Provide the (x, y) coordinate of the cell's center where the given text is located.  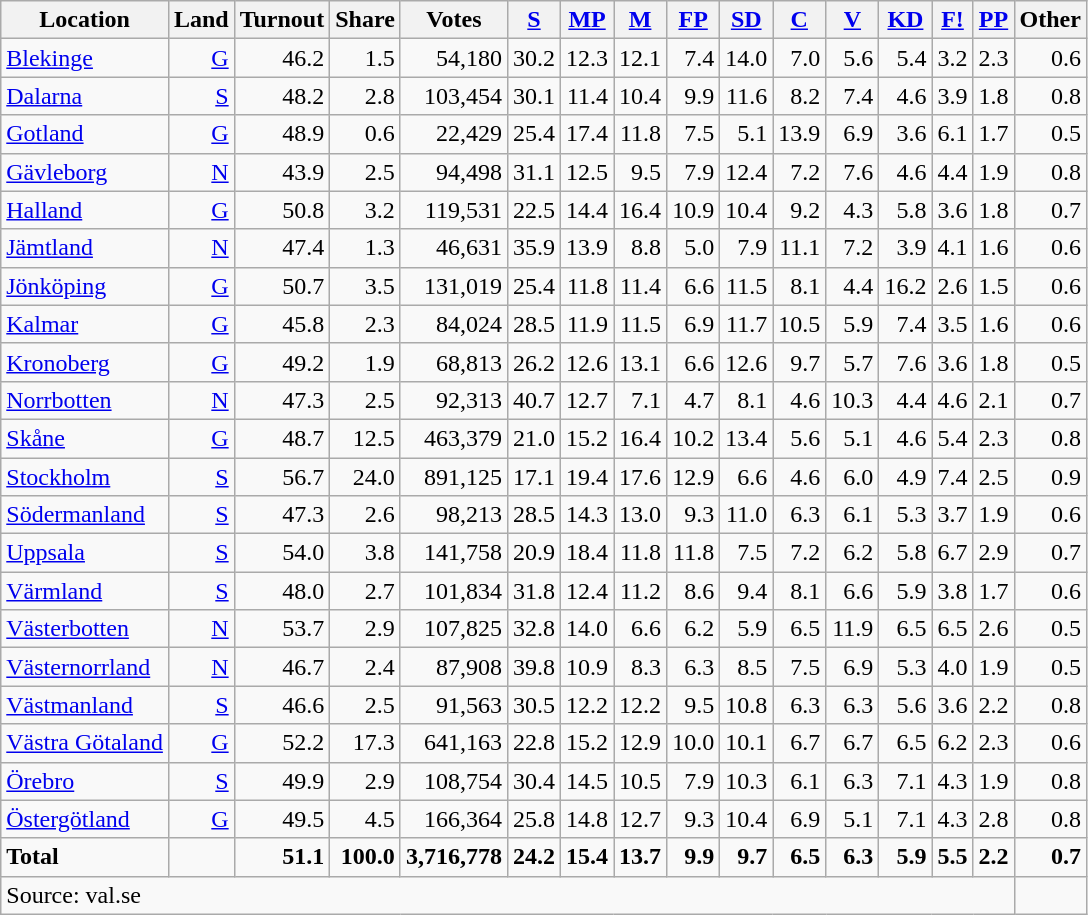
6.0 (852, 477)
12.1 (640, 58)
54,180 (454, 58)
31.8 (534, 591)
17.3 (366, 743)
11.2 (640, 591)
14.3 (588, 515)
21.0 (534, 438)
FP (694, 20)
Västra Götaland (85, 743)
Värmland (85, 591)
46.2 (282, 58)
100.0 (366, 857)
141,758 (454, 553)
Örebro (85, 781)
13.4 (746, 438)
43.9 (282, 172)
20.9 (534, 553)
5.5 (952, 857)
Östergötland (85, 819)
Uppsala (85, 553)
Dalarna (85, 96)
49.2 (282, 362)
M (640, 20)
3,716,778 (454, 857)
Location (85, 20)
8.2 (800, 96)
19.4 (588, 477)
Gävleborg (85, 172)
40.7 (534, 400)
Skåne (85, 438)
50.7 (282, 286)
91,563 (454, 705)
9.2 (800, 210)
46.6 (282, 705)
Stockholm (85, 477)
Land (201, 20)
94,498 (454, 172)
10.0 (694, 743)
107,825 (454, 629)
12.3 (588, 58)
53.7 (282, 629)
Kronoberg (85, 362)
52.2 (282, 743)
11.7 (746, 324)
47.4 (282, 248)
Västerbotten (85, 629)
11.6 (746, 96)
32.8 (534, 629)
24.2 (534, 857)
26.2 (534, 362)
Votes (454, 20)
39.8 (534, 667)
1.3 (366, 248)
56.7 (282, 477)
84,024 (454, 324)
4.1 (952, 248)
98,213 (454, 515)
24.0 (366, 477)
5.7 (852, 362)
13.0 (640, 515)
463,379 (454, 438)
119,531 (454, 210)
Jönköping (85, 286)
F! (952, 20)
68,813 (454, 362)
Jämtland (85, 248)
31.1 (534, 172)
108,754 (454, 781)
10.8 (746, 705)
Blekinge (85, 58)
8.8 (640, 248)
11.0 (746, 515)
11.1 (800, 248)
Turnout (282, 20)
46.7 (282, 667)
14.4 (588, 210)
10.1 (746, 743)
17.4 (588, 134)
14.8 (588, 819)
49.9 (282, 781)
Source: val.se (508, 895)
17.6 (640, 477)
C (800, 20)
14.5 (588, 781)
Gotland (85, 134)
8.5 (746, 667)
2.1 (994, 400)
8.6 (694, 591)
46,631 (454, 248)
48.9 (282, 134)
166,364 (454, 819)
Kalmar (85, 324)
Södermanland (85, 515)
35.9 (534, 248)
48.0 (282, 591)
Other (1050, 20)
48.2 (282, 96)
641,163 (454, 743)
2.7 (366, 591)
87,908 (454, 667)
Västernorrland (85, 667)
101,834 (454, 591)
30.4 (534, 781)
KD (906, 20)
10.2 (694, 438)
50.8 (282, 210)
92,313 (454, 400)
17.1 (534, 477)
4.7 (694, 400)
7.0 (800, 58)
4.0 (952, 667)
3.7 (952, 515)
4.5 (366, 819)
PP (994, 20)
V (852, 20)
30.5 (534, 705)
18.4 (588, 553)
103,454 (454, 96)
Västmanland (85, 705)
8.3 (640, 667)
30.2 (534, 58)
MP (588, 20)
15.4 (588, 857)
4.9 (906, 477)
Halland (85, 210)
22,429 (454, 134)
SD (746, 20)
51.1 (282, 857)
891,125 (454, 477)
Total (85, 857)
22.8 (534, 743)
16.2 (906, 286)
5.0 (694, 248)
13.7 (640, 857)
Share (366, 20)
13.1 (640, 362)
131,019 (454, 286)
Norrbotten (85, 400)
25.8 (534, 819)
54.0 (282, 553)
2.4 (366, 667)
48.7 (282, 438)
0.9 (1050, 477)
22.5 (534, 210)
9.4 (746, 591)
45.8 (282, 324)
49.5 (282, 819)
30.1 (534, 96)
